Determine the (x, y) coordinate at the center of the cell enclosing the given text.  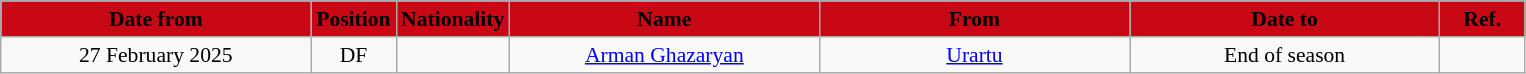
27 February 2025 (156, 55)
Arman Ghazaryan (664, 55)
Position (354, 19)
Nationality (452, 19)
Date to (1285, 19)
DF (354, 55)
From (974, 19)
Ref. (1482, 19)
Date from (156, 19)
Name (664, 19)
End of season (1285, 55)
Urartu (974, 55)
